Pinpoint the cell where the given text exists, returning its [x, y] midpoint coordinate. 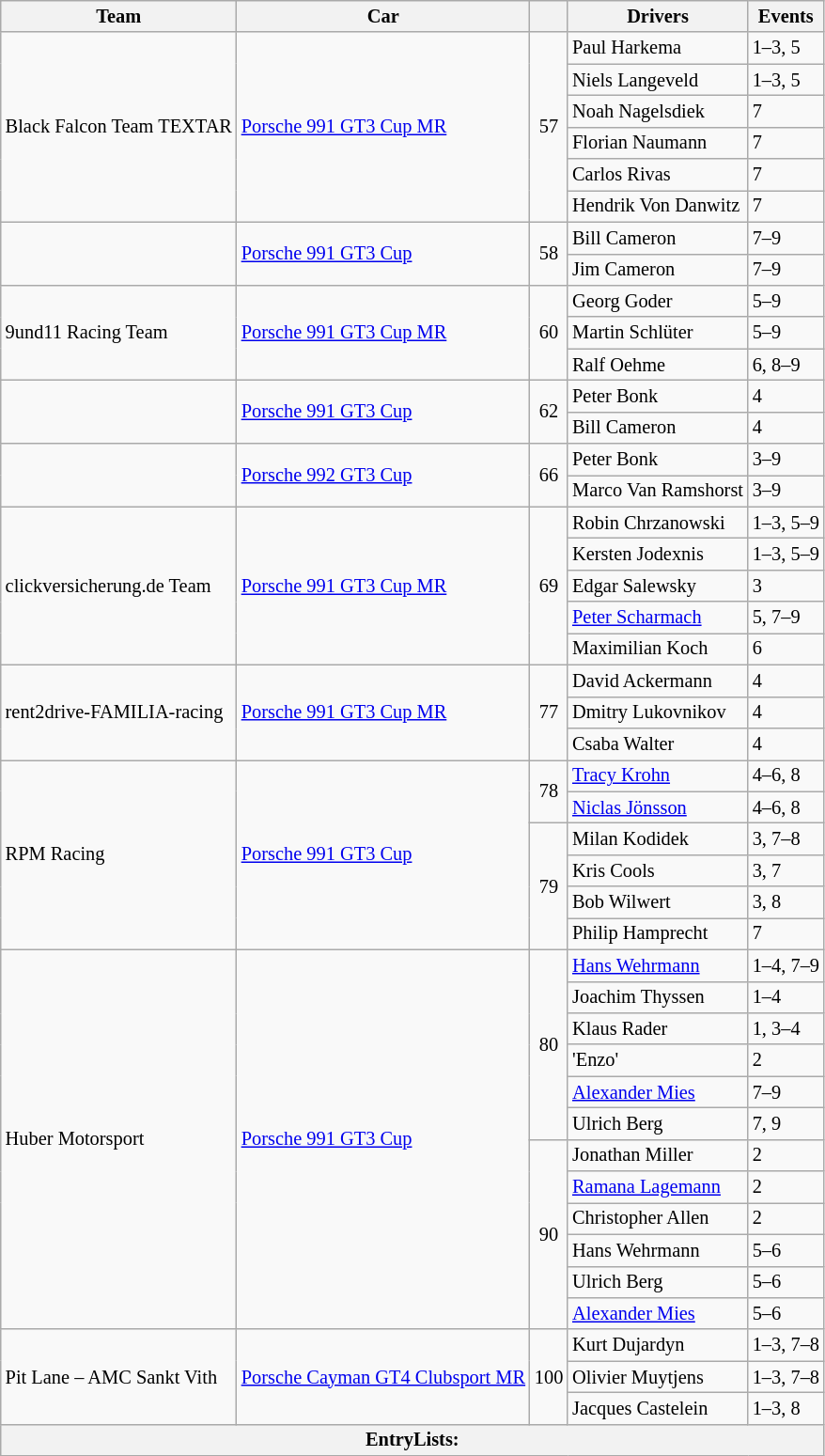
Events [786, 16]
Huber Motorsport [118, 1139]
Porsche 992 GT3 Cup [383, 476]
Dmitry Lukovnikov [658, 712]
69 [549, 586]
Martin Schlüter [658, 333]
9und11 Racing Team [118, 333]
Georg Goder [658, 301]
Drivers [658, 16]
Kersten Jodexnis [658, 554]
Niels Langeveld [658, 80]
1, 3–4 [786, 1028]
5, 7–9 [786, 618]
RPM Racing [118, 854]
Hendrik Von Danwitz [658, 206]
79 [549, 885]
62 [549, 412]
Ramana Lagemann [658, 1187]
100 [549, 1376]
Carlos Rivas [658, 175]
Team [118, 16]
Florian Naumann [658, 143]
'Enzo' [658, 1060]
60 [549, 333]
EntryLists: [412, 1440]
Tracy Krohn [658, 775]
Csaba Walter [658, 744]
3 [786, 586]
Pit Lane – AMC Sankt Vith [118, 1376]
77 [549, 712]
Maximilian Koch [658, 649]
Bob Wilwert [658, 902]
Porsche Cayman GT4 Clubsport MR [383, 1376]
rent2drive-FAMILIA-racing [118, 712]
Car [383, 16]
Peter Scharmach [658, 618]
Jacques Castelein [658, 1408]
Robin Chrzanowski [658, 523]
58 [549, 254]
Black Falcon Team TEXTAR [118, 127]
6, 8–9 [786, 365]
Kris Cools [658, 870]
1–3, 8 [786, 1408]
78 [549, 791]
Jonathan Miller [658, 1155]
Niclas Jönsson [658, 807]
Ralf Oehme [658, 365]
57 [549, 127]
90 [549, 1234]
7, 9 [786, 1123]
66 [549, 476]
Milan Kodidek [658, 838]
Joachim Thyssen [658, 997]
3, 8 [786, 902]
1–4 [786, 997]
David Ackermann [658, 681]
Christopher Allen [658, 1218]
Klaus Rader [658, 1028]
80 [549, 1044]
Edgar Salewsky [658, 586]
Olivier Muytjens [658, 1377]
clickversicherung.de Team [118, 586]
Jim Cameron [658, 270]
Noah Nagelsdiek [658, 111]
6 [786, 649]
3, 7 [786, 870]
3, 7–8 [786, 838]
1–4, 7–9 [786, 965]
Kurt Dujardyn [658, 1345]
Philip Hamprecht [658, 933]
Paul Harkema [658, 48]
Marco Van Ramshorst [658, 491]
